Detect which cell encompasses the target text, then output its [x, y] center coordinate. 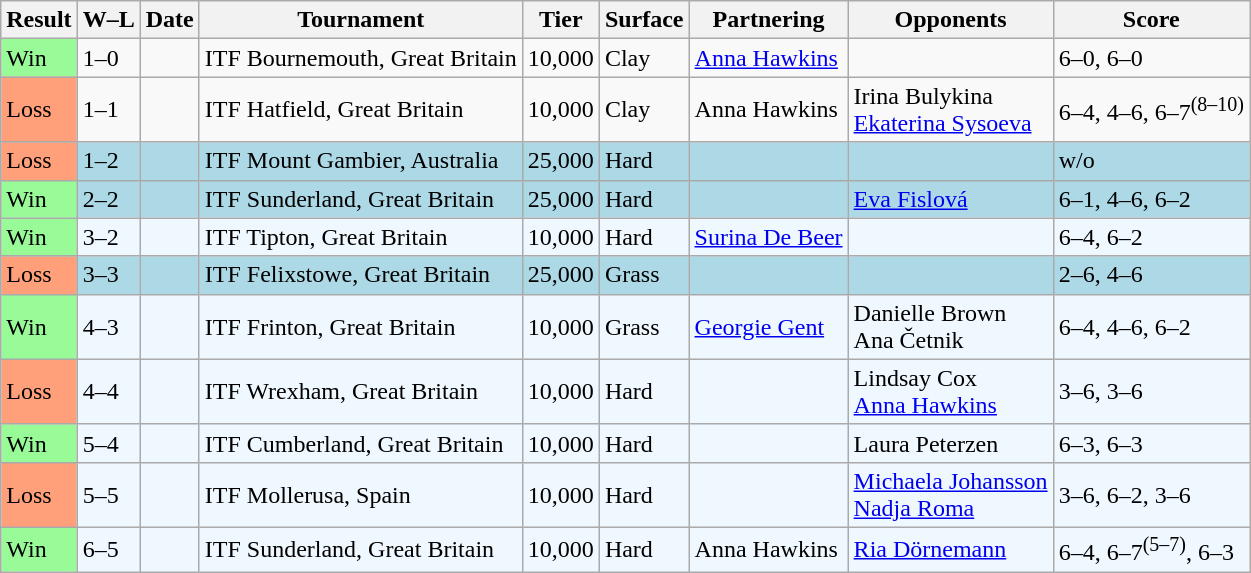
Partnering [768, 20]
6–4, 4–6, 6–7(8–10) [1151, 110]
Irina Bulykina Ekaterina Sysoeva [950, 110]
6–3, 6–3 [1151, 443]
ITF Mollerusa, Spain [360, 494]
ITF Mount Gambier, Australia [360, 161]
3–6, 6–2, 3–6 [1151, 494]
Score [1151, 20]
Opponents [950, 20]
ITF Bournemouth, Great Britain [360, 58]
Date [170, 20]
Georgie Gent [768, 326]
Surina De Beer [768, 237]
Laura Peterzen [950, 443]
ITF Cumberland, Great Britain [360, 443]
6–0, 6–0 [1151, 58]
W–L [108, 20]
5–4 [108, 443]
4–3 [108, 326]
Tier [560, 20]
6–1, 4–6, 6–2 [1151, 199]
1–1 [108, 110]
Result [39, 20]
Eva Fislová [950, 199]
2–6, 4–6 [1151, 275]
Surface [644, 20]
4–4 [108, 392]
ITF Wrexham, Great Britain [360, 392]
3–2 [108, 237]
6–4, 4–6, 6–2 [1151, 326]
2–2 [108, 199]
ITF Frinton, Great Britain [360, 326]
Danielle Brown Ana Četnik [950, 326]
Ria Dörnemann [950, 550]
3–3 [108, 275]
1–2 [108, 161]
ITF Felixstowe, Great Britain [360, 275]
ITF Hatfield, Great Britain [360, 110]
6–4, 6–2 [1151, 237]
Tournament [360, 20]
w/o [1151, 161]
3–6, 3–6 [1151, 392]
1–0 [108, 58]
5–5 [108, 494]
ITF Tipton, Great Britain [360, 237]
6–4, 6–7(5–7), 6–3 [1151, 550]
Michaela Johansson Nadja Roma [950, 494]
Lindsay Cox Anna Hawkins [950, 392]
6–5 [108, 550]
